Provide the [x, y] coordinate of the cell's center where the given text is located.  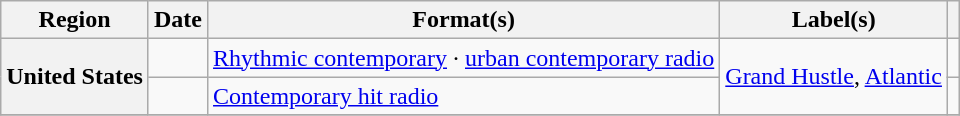
Date [178, 20]
Grand Hustle, Atlantic [834, 77]
Label(s) [834, 20]
United States [75, 77]
Format(s) [464, 20]
Contemporary hit radio [464, 96]
Rhythmic contemporary · urban contemporary radio [464, 58]
Region [75, 20]
